For the text-containing cell, return its midpoint in (X, Y) coordinate format. 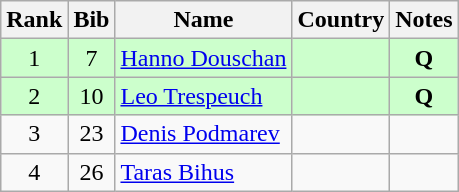
23 (92, 134)
10 (92, 96)
Hanno Douschan (204, 58)
1 (34, 58)
2 (34, 96)
7 (92, 58)
Denis Podmarev (204, 134)
Leo Trespeuch (204, 96)
Name (204, 20)
Country (341, 20)
Bib (92, 20)
26 (92, 172)
Taras Bihus (204, 172)
Notes (424, 20)
4 (34, 172)
3 (34, 134)
Rank (34, 20)
